Determine the (x, y) coordinate at the center of the cell enclosing the given text.  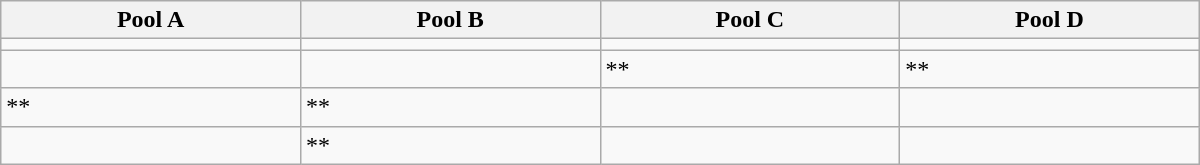
Pool A (151, 20)
Pool D (1050, 20)
Pool C (750, 20)
Pool B (450, 20)
